Scan for the cell matching the given text and deliver its [x, y] coordinate at center. 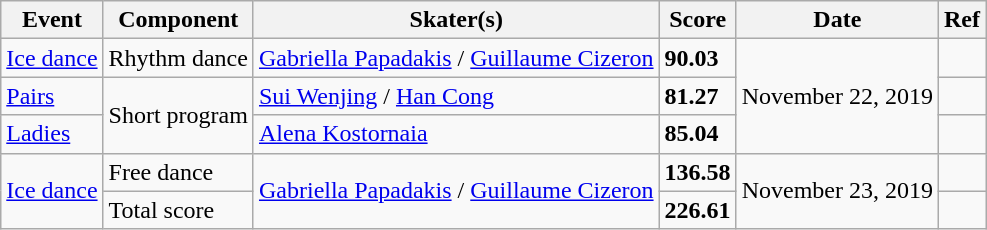
Alena Kostornaia [456, 134]
136.58 [698, 172]
Date [837, 20]
81.27 [698, 96]
85.04 [698, 134]
226.61 [698, 210]
Score [698, 20]
Sui Wenjing / Han Cong [456, 96]
Free dance [178, 172]
Total score [178, 210]
Ladies [52, 134]
Event [52, 20]
November 23, 2019 [837, 191]
Component [178, 20]
November 22, 2019 [837, 96]
Short program [178, 115]
Skater(s) [456, 20]
Ref [962, 20]
90.03 [698, 58]
Pairs [52, 96]
Rhythm dance [178, 58]
